Locate the cell with the specified text and output its [x, y] center coordinate. 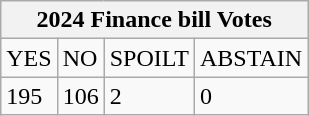
195 [29, 96]
SPOILT [149, 58]
NO [80, 58]
0 [250, 96]
YES [29, 58]
106 [80, 96]
2 [149, 96]
ABSTAIN [250, 58]
2024 Finance bill Votes [154, 20]
